Identify which cell holds the provided text, then report its (x, y) central coordinate. 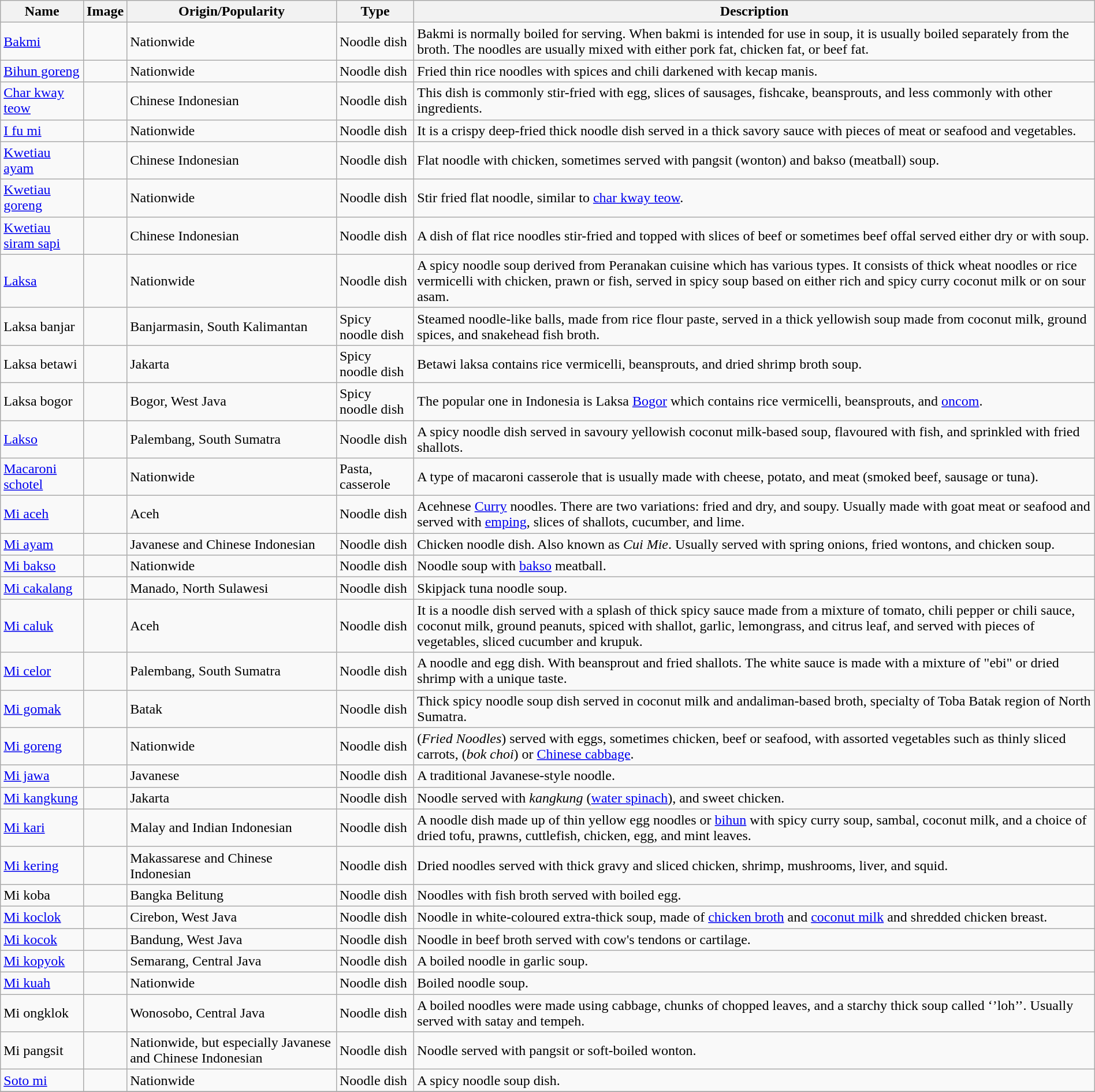
Batak (232, 708)
Bangka Belitung (232, 895)
Mi jawa (42, 776)
Kwetiau ayam (42, 161)
Noodles with fish broth served with boiled egg. (754, 895)
Dried noodles served with thick gravy and sliced chicken, shrimp, mushrooms, liver, and squid. (754, 866)
Manado, North Sulawesi (232, 588)
Chicken noodle dish. Also known as Cui Mie. Usually served with spring onions, fried wontons, and chicken soup. (754, 544)
A dish of flat rice noodles stir-fried and topped with slices of beef or sometimes beef offal served either dry or with soup. (754, 236)
Mi celor (42, 671)
The popular one in Indonesia is Laksa Bogor which contains rice vermicelli, beansprouts, and oncom. (754, 401)
A noodle and egg dish. With beansprout and fried shallots. The white sauce is made with a mixture of "ebi" or dried shrimp with a unique taste. (754, 671)
Noodle in white-coloured extra-thick soup, made of chicken broth and coconut milk and shredded chicken breast. (754, 917)
Betawi laksa contains rice vermicelli, beansprouts, and dried shrimp broth soup. (754, 364)
Laksa banjar (42, 326)
Skipjack tuna noodle soup. (754, 588)
Noodle in beef broth served with cow's tendons or cartilage. (754, 939)
A spicy noodle soup dish. (754, 1080)
It is a crispy deep-fried thick noodle dish served in a thick savory sauce with pieces of meat or seafood and vegetables. (754, 131)
Description (754, 12)
Bihun goreng (42, 71)
Stir fried flat noodle, similar to char kway teow. (754, 198)
Mi goreng (42, 746)
Pasta, casserole (375, 477)
Fried thin rice noodles with spices and chili darkened with kecap manis. (754, 71)
A traditional Javanese-style noodle. (754, 776)
Origin/Popularity (232, 12)
Boiled noodle soup. (754, 983)
Type (375, 12)
Mi koclok (42, 917)
Laksa bogor (42, 401)
A boiled noodles were made using cabbage, chunks of chopped leaves, and a starchy thick soup called ‘’loh’’. Usually served with satay and tempeh. (754, 1013)
Mi kuah (42, 983)
Char kway teow (42, 101)
Mi caluk (42, 626)
Makassarese and Chinese Indonesian (232, 866)
This dish is commonly stir-fried with egg, slices of sausages, fishcake, beansprouts, and less commonly with other ingredients. (754, 101)
Thick spicy noodle soup dish served in coconut milk and andaliman-based broth, specialty of Toba Batak region of North Sumatra. (754, 708)
Nationwide, but especially Javanese and Chinese Indonesian (232, 1050)
Flat noodle with chicken, sometimes served with pangsit (wonton) and bakso (meatball) soup. (754, 161)
Wonosobo, Central Java (232, 1013)
Mi ongklok (42, 1013)
Laksa betawi (42, 364)
Kwetiau siram sapi (42, 236)
Javanese and Chinese Indonesian (232, 544)
Noodle soup with bakso meatball. (754, 566)
Malay and Indian Indonesian (232, 827)
Banjarmasin, South Kalimantan (232, 326)
Mi ayam (42, 544)
Bakmi (42, 42)
Mi kari (42, 827)
Mi gomak (42, 708)
Mi aceh (42, 514)
A boiled noodle in garlic soup. (754, 961)
Mi kangkung (42, 798)
Bogor, West Java (232, 401)
Mi kocok (42, 939)
Macaroni schotel (42, 477)
A type of macaroni casserole that is usually made with cheese, potato, and meat (smoked beef, sausage or tuna). (754, 477)
Cirebon, West Java (232, 917)
Mi koba (42, 895)
Mi pangsit (42, 1050)
Mi cakalang (42, 588)
I fu mi (42, 131)
Mi kering (42, 866)
Image (105, 12)
Name (42, 12)
Semarang, Central Java (232, 961)
Kwetiau goreng (42, 198)
Lakso (42, 439)
Noodle served with pangsit or soft-boiled wonton. (754, 1050)
Mi bakso (42, 566)
A spicy noodle dish served in savoury yellowish coconut milk-based soup, flavoured with fish, and sprinkled with fried shallots. (754, 439)
Laksa (42, 281)
Noodle served with kangkung (water spinach), and sweet chicken. (754, 798)
Bandung, West Java (232, 939)
Soto mi (42, 1080)
Mi kopyok (42, 961)
Javanese (232, 776)
